Output the (X, Y) coordinate of the center of the cell containing the given text.  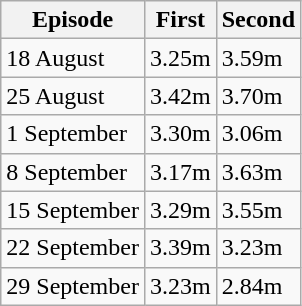
3.42m (180, 96)
3.06m (258, 134)
18 August (73, 58)
29 September (73, 286)
3.55m (258, 210)
3.63m (258, 172)
3.59m (258, 58)
15 September (73, 210)
Second (258, 20)
3.29m (180, 210)
First (180, 20)
3.30m (180, 134)
3.70m (258, 96)
1 September (73, 134)
2.84m (258, 286)
3.39m (180, 248)
22 September (73, 248)
Episode (73, 20)
3.25m (180, 58)
25 August (73, 96)
8 September (73, 172)
3.17m (180, 172)
